Scan for the cell matching the given text and deliver its (x, y) coordinate at center. 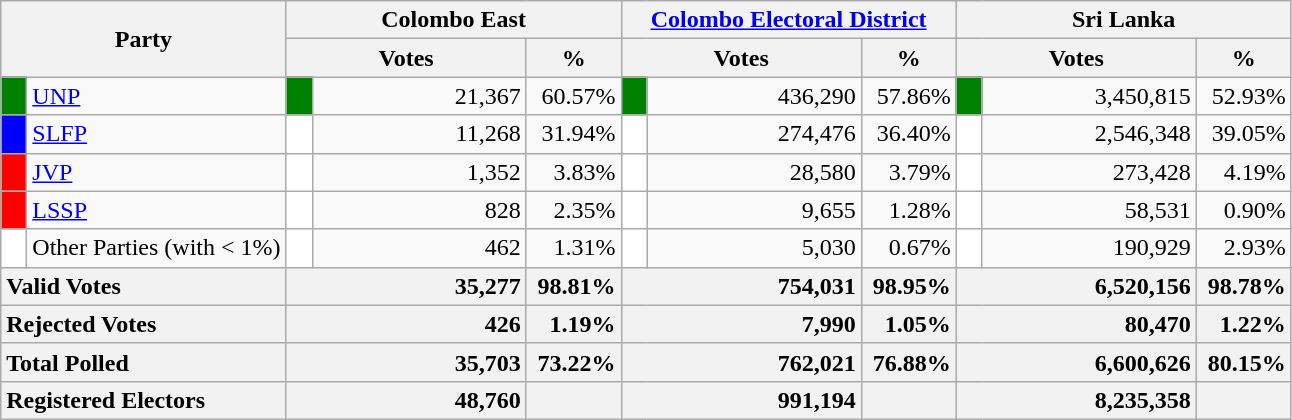
Rejected Votes (144, 324)
1,352 (419, 172)
Colombo East (454, 20)
60.57% (574, 96)
JVP (156, 172)
39.05% (1244, 134)
2,546,348 (1089, 134)
35,277 (406, 286)
4.19% (1244, 172)
48,760 (406, 400)
1.19% (574, 324)
Colombo Electoral District (788, 20)
1.31% (574, 248)
5,030 (754, 248)
0.90% (1244, 210)
436,290 (754, 96)
3,450,815 (1089, 96)
57.86% (908, 96)
828 (419, 210)
273,428 (1089, 172)
274,476 (754, 134)
9,655 (754, 210)
0.67% (908, 248)
76.88% (908, 362)
98.78% (1244, 286)
11,268 (419, 134)
58,531 (1089, 210)
SLFP (156, 134)
31.94% (574, 134)
28,580 (754, 172)
36.40% (908, 134)
LSSP (156, 210)
80,470 (1076, 324)
2.35% (574, 210)
Sri Lanka (1124, 20)
3.83% (574, 172)
21,367 (419, 96)
7,990 (741, 324)
6,520,156 (1076, 286)
Registered Electors (144, 400)
190,929 (1089, 248)
462 (419, 248)
3.79% (908, 172)
35,703 (406, 362)
80.15% (1244, 362)
1.28% (908, 210)
98.81% (574, 286)
Party (144, 39)
2.93% (1244, 248)
1.22% (1244, 324)
426 (406, 324)
Total Polled (144, 362)
Valid Votes (144, 286)
8,235,358 (1076, 400)
991,194 (741, 400)
98.95% (908, 286)
762,021 (741, 362)
754,031 (741, 286)
1.05% (908, 324)
Other Parties (with < 1%) (156, 248)
73.22% (574, 362)
UNP (156, 96)
6,600,626 (1076, 362)
52.93% (1244, 96)
